Determine the (X, Y) coordinate at the center of the cell enclosing the given text.  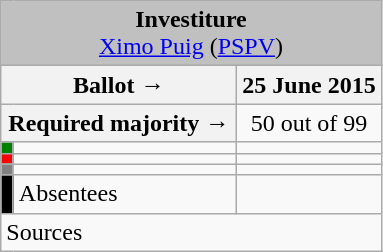
50 out of 99 (309, 123)
Ballot → (119, 85)
Sources (191, 232)
Absentees (125, 194)
25 June 2015 (309, 85)
InvestitureXimo Puig (PSPV) (191, 34)
Required majority → (119, 123)
